Output the [x, y] coordinate of the center of the cell containing the given text.  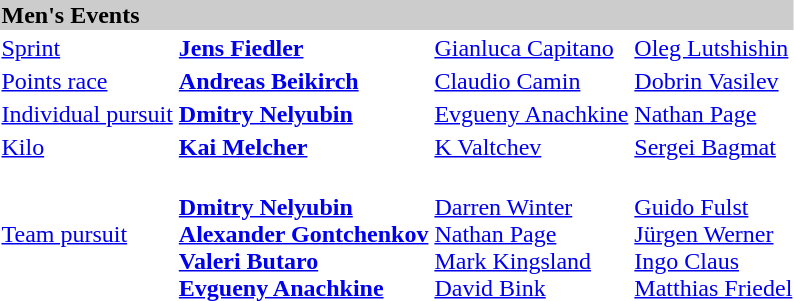
Nathan Page [714, 114]
Sprint [87, 48]
Oleg Lutshishin [714, 48]
Sergei Bagmat [714, 147]
Gianluca Capitano [532, 48]
Dobrin Vasilev [714, 81]
Individual pursuit [87, 114]
Men's Events [397, 15]
Evgueny Anachkine [532, 114]
Dmitry Nelyubin [304, 114]
Andreas Beikirch [304, 81]
K Valtchev [532, 147]
Points race [87, 81]
Kilo [87, 147]
Kai Melcher [304, 147]
Jens Fiedler [304, 48]
Claudio Camin [532, 81]
